Determine the (x, y) coordinate at the center of the cell enclosing the given text.  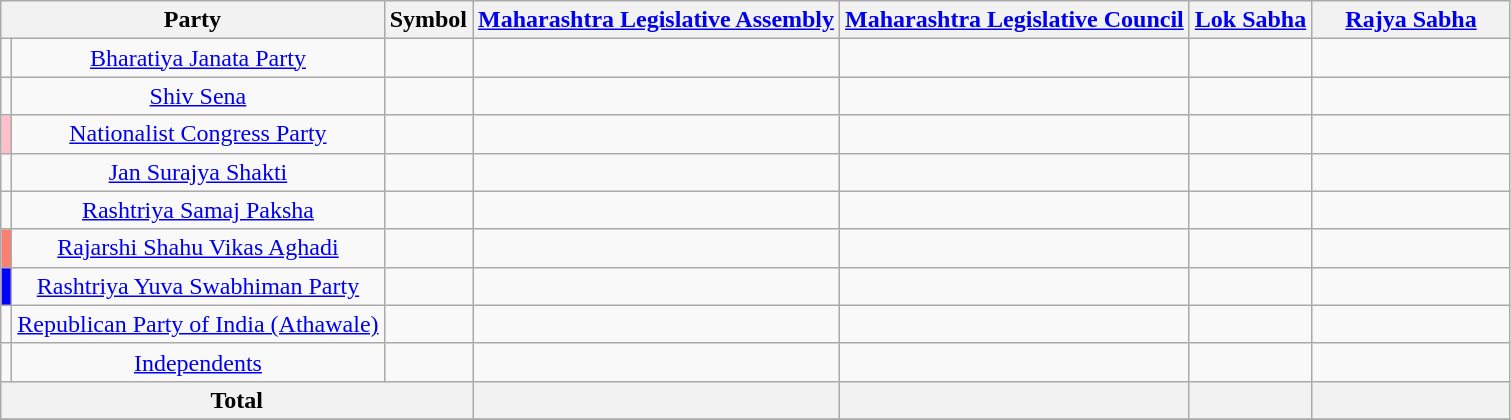
Rajarshi Shahu Vikas Aghadi (198, 248)
Rajya Sabha (1412, 20)
Rashtriya Samaj Paksha (198, 210)
Jan Surajya Shakti (198, 172)
Symbol (428, 20)
Independents (198, 362)
Rashtriya Yuva Swabhiman Party (198, 286)
Nationalist Congress Party (198, 134)
Republican Party of India (Athawale) (198, 324)
Maharashtra Legislative Assembly (656, 20)
Total (237, 400)
Lok Sabha (1250, 20)
Maharashtra Legislative Council (1015, 20)
Party (192, 20)
Bharatiya Janata Party (198, 58)
Shiv Sena (198, 96)
